Capture the cell that displays the provided text and extract its (X, Y) central coordinate. 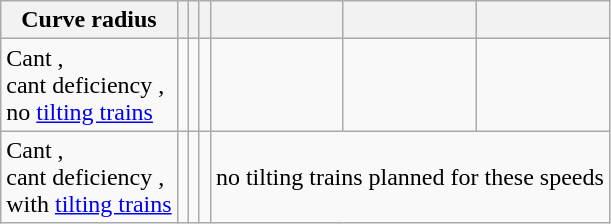
Cant ,cant deficiency ,no tilting trains (89, 85)
Cant ,cant deficiency ,with tilting trains (89, 177)
Curve radius (89, 20)
no tilting trains planned for these speeds (410, 177)
